Scan for the cell matching the given text and deliver its (x, y) coordinate at center. 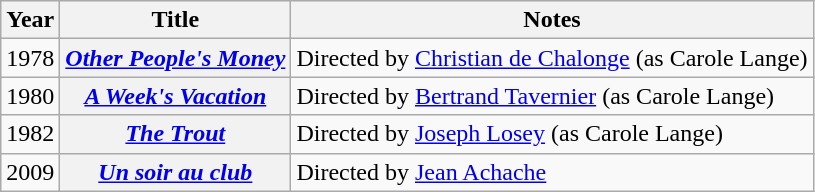
Title (176, 20)
Un soir au club (176, 172)
Directed by Joseph Losey (as Carole Lange) (552, 134)
Year (30, 20)
Directed by Jean Achache (552, 172)
The Trout (176, 134)
A Week's Vacation (176, 96)
1982 (30, 134)
Other People's Money (176, 58)
1980 (30, 96)
1978 (30, 58)
Directed by Christian de Chalonge (as Carole Lange) (552, 58)
Notes (552, 20)
Directed by Bertrand Tavernier (as Carole Lange) (552, 96)
2009 (30, 172)
